Search for the cell housing the specified text and yield its (X, Y) center coordinate. 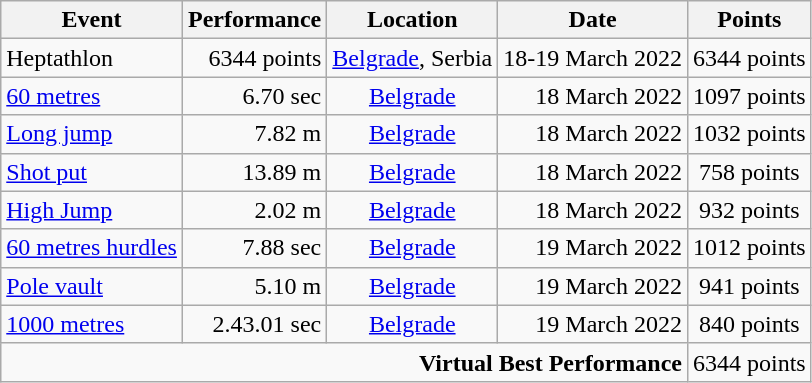
2.02 m (254, 210)
Belgrade, Serbia (412, 58)
Performance (254, 20)
1032 points (749, 134)
1000 metres (92, 324)
Virtual Best Performance (344, 362)
941 points (749, 286)
Long jump (92, 134)
High Jump (92, 210)
Date (593, 20)
1097 points (749, 96)
Pole vault (92, 286)
6.70 sec (254, 96)
7.88 sec (254, 248)
932 points (749, 210)
18-19 March 2022 (593, 58)
840 points (749, 324)
Location (412, 20)
758 points (749, 172)
13.89 m (254, 172)
5.10 m (254, 286)
2.43.01 sec (254, 324)
60 metres hurdles (92, 248)
60 metres (92, 96)
Event (92, 20)
Shot put (92, 172)
Heptathlon (92, 58)
7.82 m (254, 134)
Points (749, 20)
1012 points (749, 248)
